For the text-containing cell, return its midpoint in [X, Y] coordinate format. 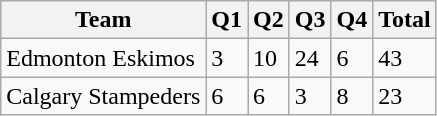
Total [405, 20]
Q4 [352, 20]
23 [405, 96]
Edmonton Eskimos [104, 58]
10 [269, 58]
8 [352, 96]
Calgary Stampeders [104, 96]
Team [104, 20]
43 [405, 58]
Q2 [269, 20]
24 [310, 58]
Q1 [227, 20]
Q3 [310, 20]
